For the text-containing cell, return its midpoint in [x, y] coordinate format. 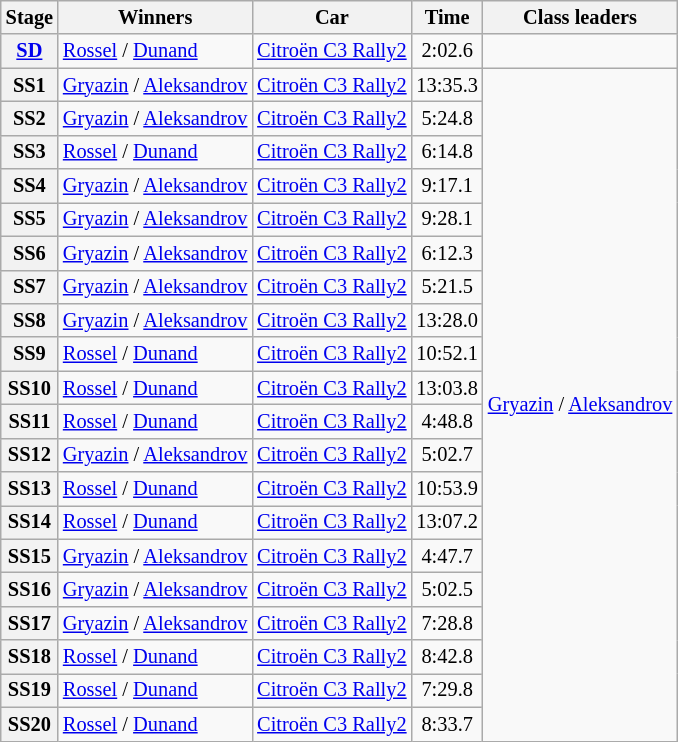
8:33.7 [446, 724]
SS16 [30, 589]
Time [446, 17]
7:29.8 [446, 690]
6:14.8 [446, 152]
13:35.3 [446, 85]
Winners [155, 17]
SS6 [30, 253]
SS17 [30, 623]
4:48.8 [446, 421]
13:03.8 [446, 388]
13:07.2 [446, 522]
SS7 [30, 287]
SS19 [30, 690]
5:24.8 [446, 118]
10:52.1 [446, 354]
2:02.6 [446, 51]
SS14 [30, 522]
SS12 [30, 455]
Class leaders [580, 17]
SS8 [30, 320]
5:02.7 [446, 455]
SS18 [30, 657]
SS1 [30, 85]
9:17.1 [446, 186]
7:28.8 [446, 623]
SS9 [30, 354]
SS5 [30, 219]
SD [30, 51]
9:28.1 [446, 219]
SS2 [30, 118]
SS10 [30, 388]
SS3 [30, 152]
13:28.0 [446, 320]
SS11 [30, 421]
Stage [30, 17]
6:12.3 [446, 253]
8:42.8 [446, 657]
4:47.7 [446, 556]
SS20 [30, 724]
SS15 [30, 556]
5:21.5 [446, 287]
10:53.9 [446, 489]
5:02.5 [446, 589]
SS13 [30, 489]
Car [332, 17]
SS4 [30, 186]
